Extract the (x, y) coordinate from the center of the cell holding the provided text.  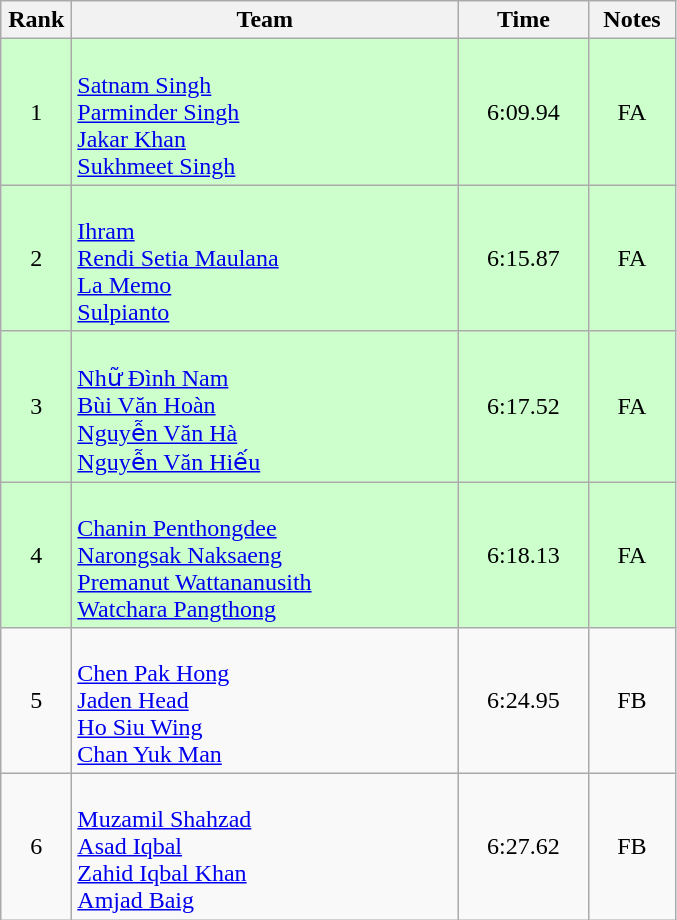
Team (265, 20)
1 (36, 112)
6:15.87 (524, 258)
Time (524, 20)
6 (36, 847)
6:17.52 (524, 406)
Nhữ Đình NamBùi Văn HoànNguyễn Văn HàNguyễn Văn Hiếu (265, 406)
6:27.62 (524, 847)
6:18.13 (524, 555)
Rank (36, 20)
Notes (632, 20)
3 (36, 406)
Muzamil ShahzadAsad IqbalZahid Iqbal KhanAmjad Baig (265, 847)
2 (36, 258)
6:09.94 (524, 112)
Chanin PenthongdeeNarongsak NaksaengPremanut WattananusithWatchara Pangthong (265, 555)
Chen Pak HongJaden HeadHo Siu WingChan Yuk Man (265, 701)
Satnam SinghParminder SinghJakar KhanSukhmeet Singh (265, 112)
5 (36, 701)
IhramRendi Setia MaulanaLa MemoSulpianto (265, 258)
4 (36, 555)
6:24.95 (524, 701)
